Detect which cell encompasses the target text, then output its [X, Y] center coordinate. 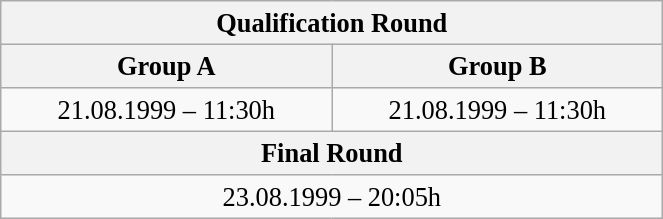
23.08.1999 – 20:05h [332, 197]
Final Round [332, 153]
Group B [498, 66]
Qualification Round [332, 22]
Group A [166, 66]
